Capture the cell that displays the provided text and extract its (x, y) central coordinate. 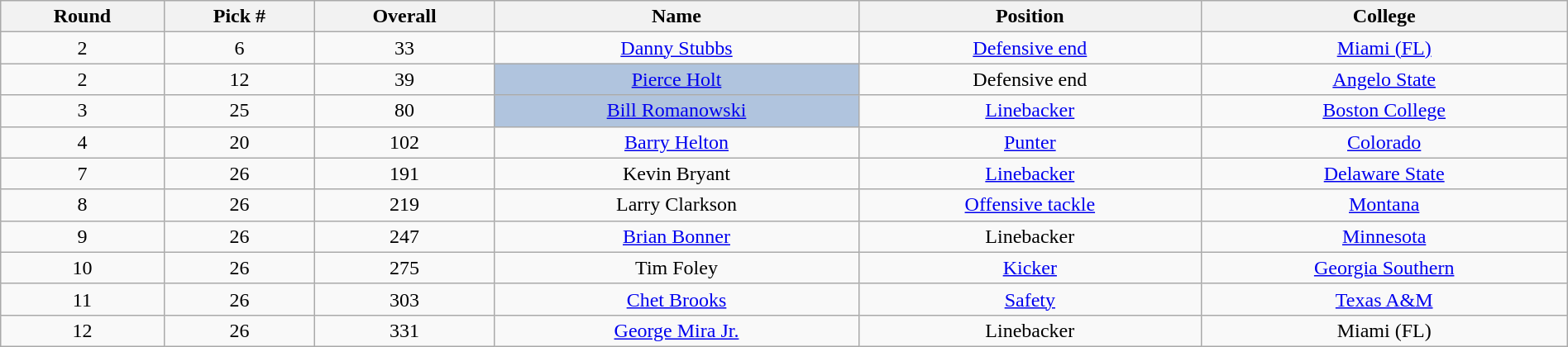
11 (83, 299)
Pierce Holt (676, 79)
10 (83, 268)
33 (405, 48)
191 (405, 173)
Montana (1384, 205)
Delaware State (1384, 173)
6 (240, 48)
39 (405, 79)
Offensive tackle (1030, 205)
Brian Bonner (676, 236)
25 (240, 111)
9 (83, 236)
Larry Clarkson (676, 205)
247 (405, 236)
331 (405, 330)
Punter (1030, 142)
Colorado (1384, 142)
Kicker (1030, 268)
Safety (1030, 299)
Round (83, 17)
303 (405, 299)
7 (83, 173)
College (1384, 17)
275 (405, 268)
Kevin Bryant (676, 173)
80 (405, 111)
Minnesota (1384, 236)
219 (405, 205)
4 (83, 142)
Position (1030, 17)
Bill Romanowski (676, 111)
102 (405, 142)
Pick # (240, 17)
20 (240, 142)
Angelo State (1384, 79)
Tim Foley (676, 268)
Chet Brooks (676, 299)
3 (83, 111)
Name (676, 17)
Boston College (1384, 111)
Danny Stubbs (676, 48)
Barry Helton (676, 142)
8 (83, 205)
George Mira Jr. (676, 330)
Texas A&M (1384, 299)
Georgia Southern (1384, 268)
Overall (405, 17)
